Search for the cell housing the specified text and yield its (x, y) center coordinate. 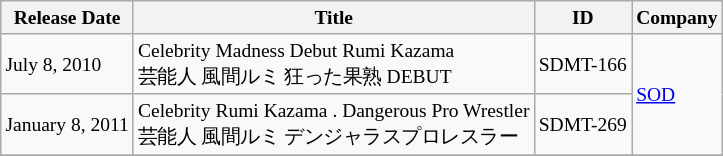
SOD (678, 94)
Celebrity Madness Debut Rumi Kazama芸能人 風間ルミ 狂った果熟 DEBUT (334, 64)
Title (334, 18)
January 8, 2011 (68, 124)
Celebrity Rumi Kazama . Dangerous Pro Wrestler芸能人 風間ルミ デンジャラスプロレスラー (334, 124)
Company (678, 18)
July 8, 2010 (68, 64)
SDMT-166 (582, 64)
ID (582, 18)
SDMT-269 (582, 124)
Release Date (68, 18)
